For the text-containing cell, return its midpoint in (x, y) coordinate format. 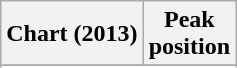
Peakposition (189, 34)
Chart (2013) (72, 34)
